Output the [x, y] coordinate of the center of the cell containing the given text.  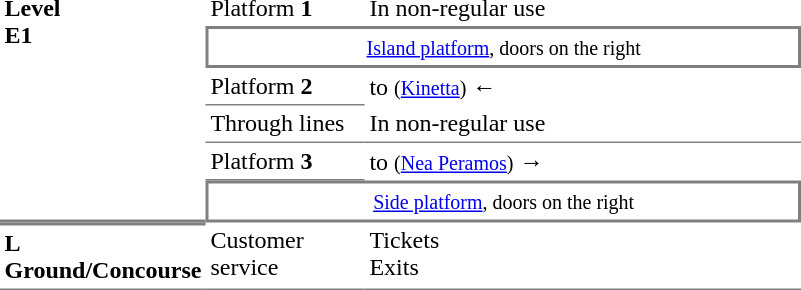
Through lines [286, 125]
In non-regular use [583, 125]
TicketsExits [583, 256]
to (Kinetta) ← [583, 87]
LGround/Concourse [103, 256]
Platform 2 [286, 87]
Platform 3 [286, 162]
Customer service [286, 256]
to (Nea Peramos) → [583, 162]
